For the text-containing cell, return its midpoint in (X, Y) coordinate format. 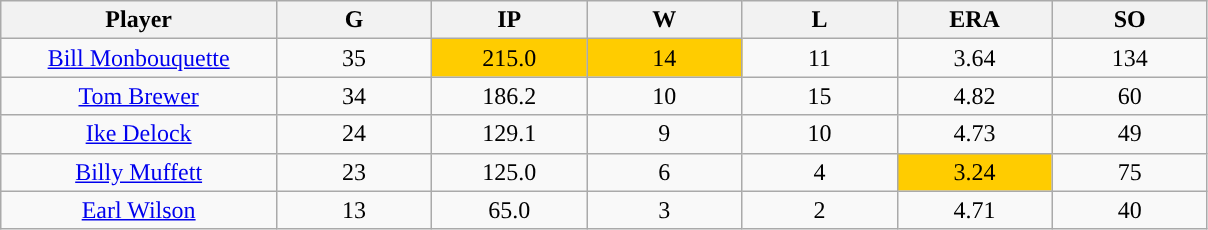
4.82 (974, 96)
3 (664, 210)
4.73 (974, 134)
ERA (974, 20)
134 (1130, 58)
3.24 (974, 172)
G (354, 20)
129.1 (510, 134)
14 (664, 58)
215.0 (510, 58)
11 (820, 58)
9 (664, 134)
Tom Brewer (139, 96)
24 (354, 134)
Billy Muffett (139, 172)
3.64 (974, 58)
Ike Delock (139, 134)
L (820, 20)
W (664, 20)
60 (1130, 96)
40 (1130, 210)
Bill Monbouquette (139, 58)
65.0 (510, 210)
Player (139, 20)
4 (820, 172)
35 (354, 58)
Earl Wilson (139, 210)
186.2 (510, 96)
SO (1130, 20)
2 (820, 210)
75 (1130, 172)
6 (664, 172)
34 (354, 96)
23 (354, 172)
IP (510, 20)
49 (1130, 134)
125.0 (510, 172)
13 (354, 210)
15 (820, 96)
4.71 (974, 210)
